From the cell containing the given text, extract its center point as (x, y) coordinate. 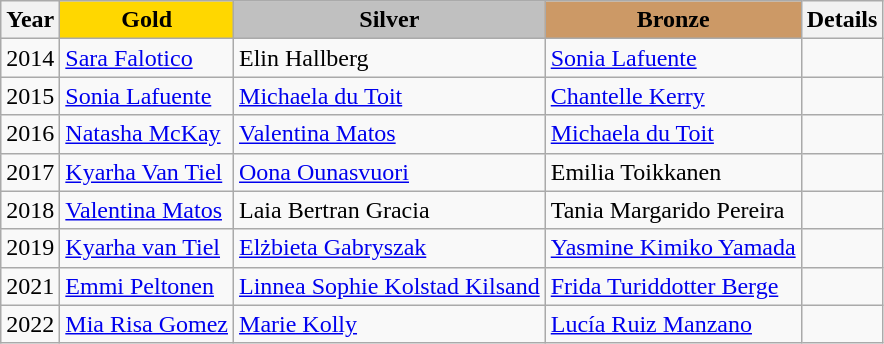
2021 (30, 286)
Elżbieta Gabryszak (390, 248)
Silver (390, 20)
2015 (30, 96)
Kyarha Van Tiel (147, 172)
Chantelle Kerry (673, 96)
Laia Bertran Gracia (390, 210)
Year (30, 20)
Frida Turiddotter Berge (673, 286)
2014 (30, 58)
Mia Risa Gomez (147, 324)
Yasmine Kimiko Yamada (673, 248)
Sara Falotico (147, 58)
2017 (30, 172)
Oona Ounasvuori (390, 172)
Elin Hallberg (390, 58)
Lucía Ruiz Manzano (673, 324)
Kyarha van Tiel (147, 248)
Gold (147, 20)
2019 (30, 248)
Marie Kolly (390, 324)
Linnea Sophie Kolstad Kilsand (390, 286)
Bronze (673, 20)
Emmi Peltonen (147, 286)
Details (842, 20)
Natasha McKay (147, 134)
2018 (30, 210)
Emilia Toikkanen (673, 172)
Tania Margarido Pereira (673, 210)
2022 (30, 324)
2016 (30, 134)
